Find where the given text appears and provide that cell's center as (X, Y) coordinate. 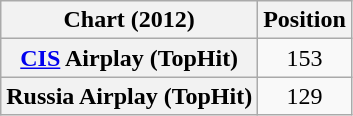
CIS Airplay (TopHit) (130, 58)
Position (305, 20)
Russia Airplay (TopHit) (130, 96)
153 (305, 58)
129 (305, 96)
Chart (2012) (130, 20)
